Find where the given text appears and provide that cell's center as [x, y] coordinate. 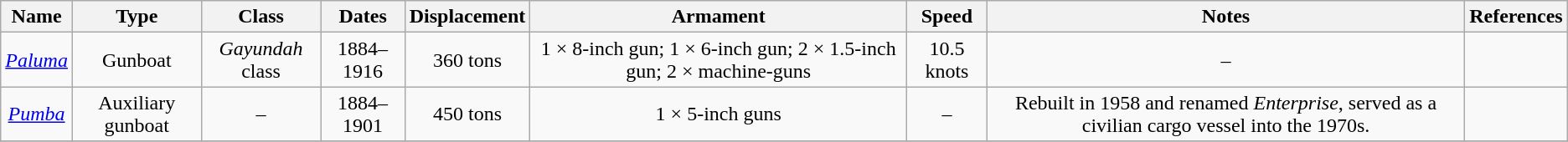
Auxiliary gunboat [137, 114]
450 tons [467, 114]
Class [261, 17]
Gunboat [137, 60]
Notes [1225, 17]
1 × 5-inch guns [719, 114]
Displacement [467, 17]
Gayundah class [261, 60]
Dates [363, 17]
Pumba [37, 114]
References [1516, 17]
360 tons [467, 60]
Armament [719, 17]
Paluma [37, 60]
1884–1901 [363, 114]
1884–1916 [363, 60]
Rebuilt in 1958 and renamed Enterprise, served as a civilian cargo vessel into the 1970s. [1225, 114]
1 × 8-inch gun; 1 × 6-inch gun; 2 × 1.5-inch gun; 2 × machine-guns [719, 60]
10.5 knots [947, 60]
Name [37, 17]
Type [137, 17]
Speed [947, 17]
